Determine the (x, y) coordinate at the center of the cell enclosing the given text.  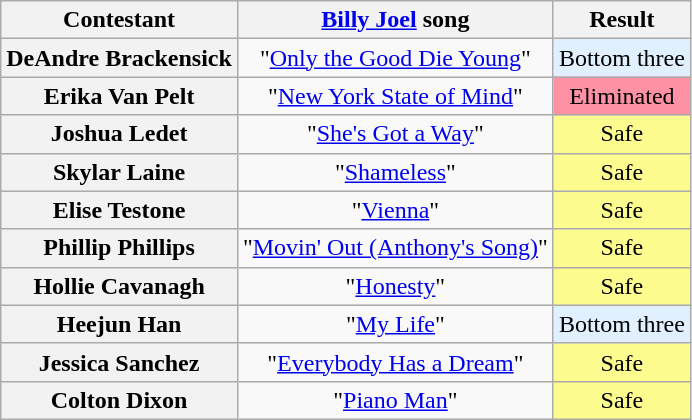
Billy Joel song (395, 20)
Result (622, 20)
Jessica Sanchez (120, 362)
"Shameless" (395, 172)
Contestant (120, 20)
"Vienna" (395, 210)
Joshua Ledet (120, 134)
"Honesty" (395, 286)
"Only the Good Die Young" (395, 58)
Colton Dixon (120, 400)
DeAndre Brackensick (120, 58)
"She's Got a Way" (395, 134)
Heejun Han (120, 324)
Skylar Laine (120, 172)
Phillip Phillips (120, 248)
"New York State of Mind" (395, 96)
Hollie Cavanagh (120, 286)
"Piano Man" (395, 400)
Erika Van Pelt (120, 96)
"My Life" (395, 324)
Eliminated (622, 96)
"Movin' Out (Anthony's Song)" (395, 248)
Elise Testone (120, 210)
"Everybody Has a Dream" (395, 362)
